Return the [x, y] coordinate for the center point of the cell that contains the specified text.  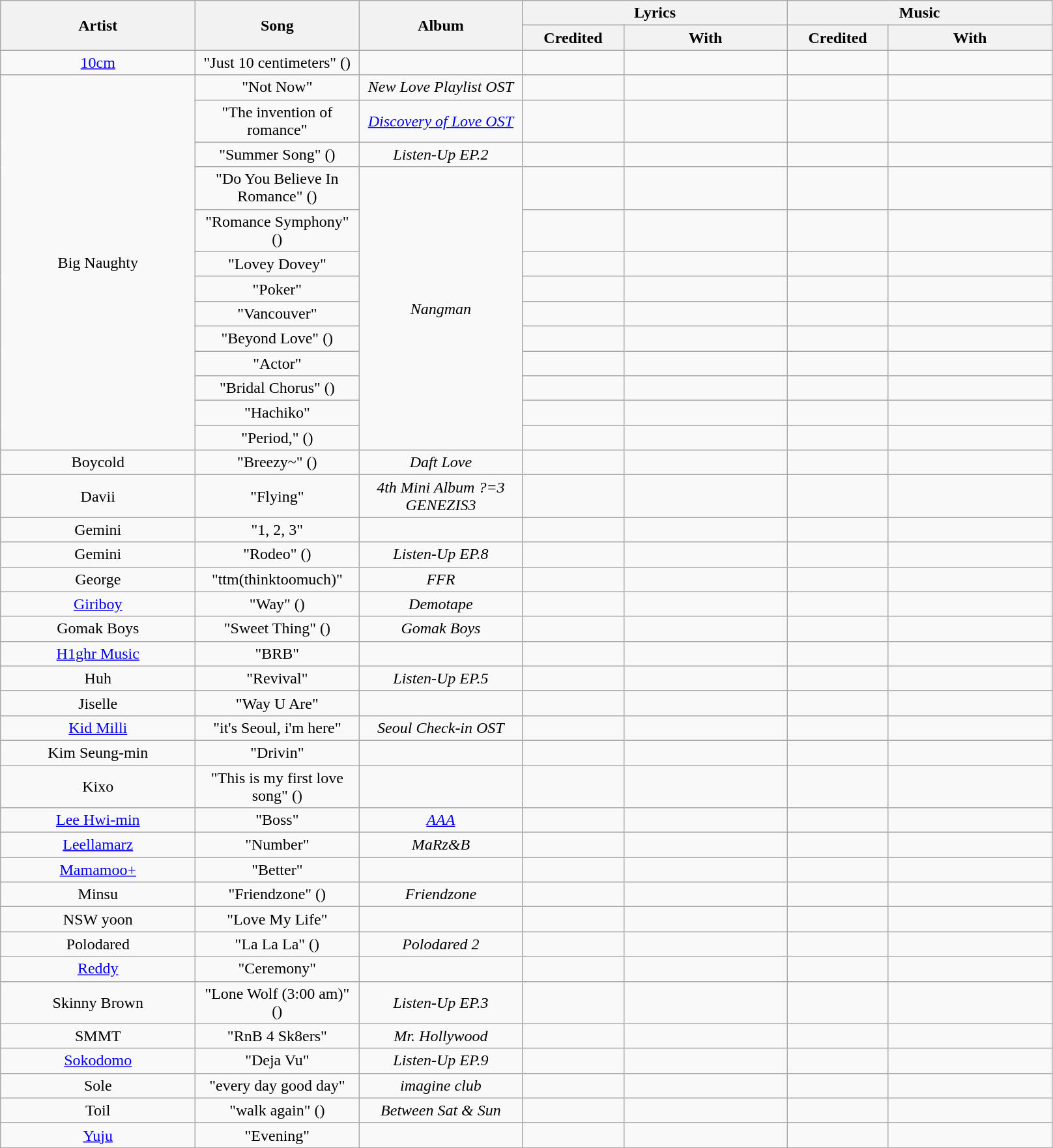
Lee Hwi-min [98, 820]
Listen-Up EP.5 [440, 678]
"Lovey Dovey" [278, 264]
"Not Now" [278, 87]
MaRz&B [440, 845]
"Boss" [278, 820]
"BRB" [278, 653]
"Better" [278, 870]
Lyrics [655, 13]
Kixo [98, 786]
Music [919, 13]
Jiselle [98, 703]
Mr. Hollywood [440, 1036]
NSW yoon [98, 919]
"1, 2, 3" [278, 530]
"The invention of romance" [278, 121]
"walk again" () [278, 1110]
"ttm(thinktoomuch)" [278, 579]
George [98, 579]
10cm [98, 63]
Mamamoo+ [98, 870]
Discovery of Love OST [440, 121]
Yuju [98, 1135]
"Way U Are" [278, 703]
Polodared 2 [440, 944]
"Romance Symphony" () [278, 231]
Skinny Brown [98, 1002]
4th Mini Album ?=3 GENEZIS3 [440, 496]
Friendzone [440, 895]
Big Naughty [98, 263]
Seoul Check-in OST [440, 728]
Sole [98, 1085]
Leellamarz [98, 845]
Listen-Up EP.2 [440, 154]
Toil [98, 1110]
"Vancouver" [278, 313]
"Way" () [278, 604]
"Flying" [278, 496]
Demotape [440, 604]
"Revival" [278, 678]
"La La La" () [278, 944]
Song [278, 25]
SMMT [98, 1036]
Polodared [98, 944]
"Bridal Chorus" () [278, 388]
H1ghr Music [98, 653]
"it's Seoul, i'm here" [278, 728]
"Poker" [278, 289]
Kid Milli [98, 728]
Artist [98, 25]
"Deja Vu" [278, 1061]
"Period," () [278, 438]
AAA [440, 820]
Listen-Up EP.9 [440, 1061]
Huh [98, 678]
New Love Playlist OST [440, 87]
"Hachiko" [278, 413]
Listen-Up EP.3 [440, 1002]
"Beyond Love" () [278, 338]
"Drivin" [278, 753]
"Lone Wolf (3:00 am)" () [278, 1002]
Reddy [98, 969]
"This is my first love song" () [278, 786]
imagine club [440, 1085]
Kim Seung-min [98, 753]
"Love My Life" [278, 919]
"Breezy~" () [278, 463]
"Do You Believe In Romance" () [278, 188]
Album [440, 25]
"RnB 4 Sk8ers" [278, 1036]
Daft Love [440, 463]
Between Sat & Sun [440, 1110]
Listen-Up EP.8 [440, 554]
"Evening" [278, 1135]
Sokodomo [98, 1061]
"Ceremony" [278, 969]
"Friendzone" () [278, 895]
"every day good day" [278, 1085]
Giriboy [98, 604]
"Sweet Thing" () [278, 629]
Nangman [440, 309]
Davii [98, 496]
Boycold [98, 463]
"Actor" [278, 363]
"Summer Song" () [278, 154]
"Number" [278, 845]
"Rodeo" () [278, 554]
FFR [440, 579]
Minsu [98, 895]
"Just 10 centimeters" () [278, 63]
